Provide the [x, y] coordinate of the cell's center where the given text is located.  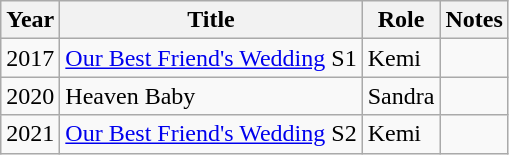
2020 [30, 96]
Heaven Baby [211, 96]
2021 [30, 134]
Our Best Friend's Wedding S1 [211, 58]
Sandra [401, 96]
Role [401, 20]
Title [211, 20]
Notes [474, 20]
2017 [30, 58]
Year [30, 20]
Our Best Friend's Wedding S2 [211, 134]
